Search for the cell housing the specified text and yield its (X, Y) center coordinate. 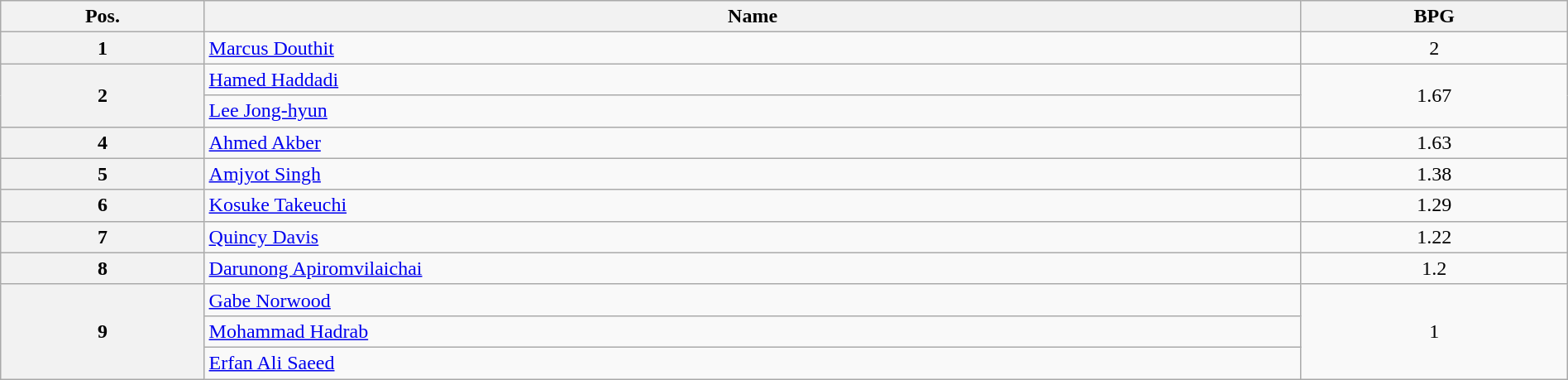
Amjyot Singh (753, 174)
Mohammad Hadrab (753, 331)
1.2 (1434, 268)
Ahmed Akber (753, 142)
Hamed Haddadi (753, 79)
BPG (1434, 17)
1.29 (1434, 205)
Pos. (103, 17)
6 (103, 205)
Lee Jong-hyun (753, 111)
Name (753, 17)
4 (103, 142)
7 (103, 237)
Gabe Norwood (753, 300)
Marcus Douthit (753, 48)
8 (103, 268)
5 (103, 174)
1.67 (1434, 95)
Erfan Ali Saeed (753, 363)
1.38 (1434, 174)
Quincy Davis (753, 237)
Kosuke Takeuchi (753, 205)
1.22 (1434, 237)
9 (103, 331)
1.63 (1434, 142)
Darunong Apiromvilaichai (753, 268)
